Pinpoint the cell where the given text exists, returning its (X, Y) midpoint coordinate. 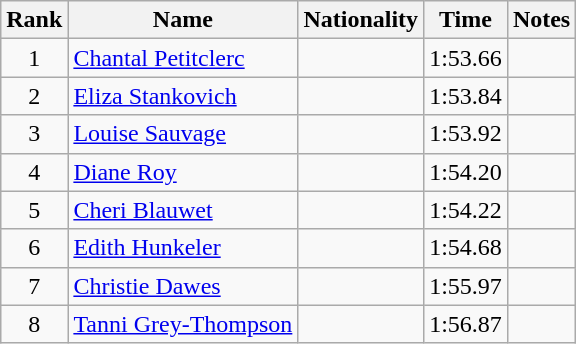
1:54.22 (466, 210)
Eliza Stankovich (183, 96)
1:53.84 (466, 96)
Notes (541, 20)
Tanni Grey-Thompson (183, 324)
Diane Roy (183, 172)
Chantal Petitclerc (183, 58)
1:56.87 (466, 324)
4 (34, 172)
Edith Hunkeler (183, 248)
8 (34, 324)
1:55.97 (466, 286)
Time (466, 20)
3 (34, 134)
1:54.20 (466, 172)
Rank (34, 20)
5 (34, 210)
Name (183, 20)
1:53.66 (466, 58)
1:54.68 (466, 248)
6 (34, 248)
1:53.92 (466, 134)
2 (34, 96)
Christie Dawes (183, 286)
Louise Sauvage (183, 134)
Nationality (361, 20)
1 (34, 58)
7 (34, 286)
Cheri Blauwet (183, 210)
